From the cell containing the given text, extract its center point as [X, Y] coordinate. 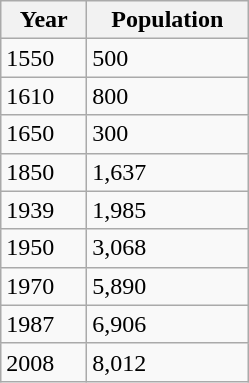
5,890 [168, 286]
1,985 [168, 210]
1950 [44, 248]
1850 [44, 172]
500 [168, 58]
8,012 [168, 362]
2008 [44, 362]
Year [44, 20]
800 [168, 96]
1970 [44, 286]
1650 [44, 134]
1939 [44, 210]
1610 [44, 96]
6,906 [168, 324]
300 [168, 134]
1550 [44, 58]
Population [168, 20]
1,637 [168, 172]
3,068 [168, 248]
1987 [44, 324]
